Find where the given text appears and provide that cell's center as [x, y] coordinate. 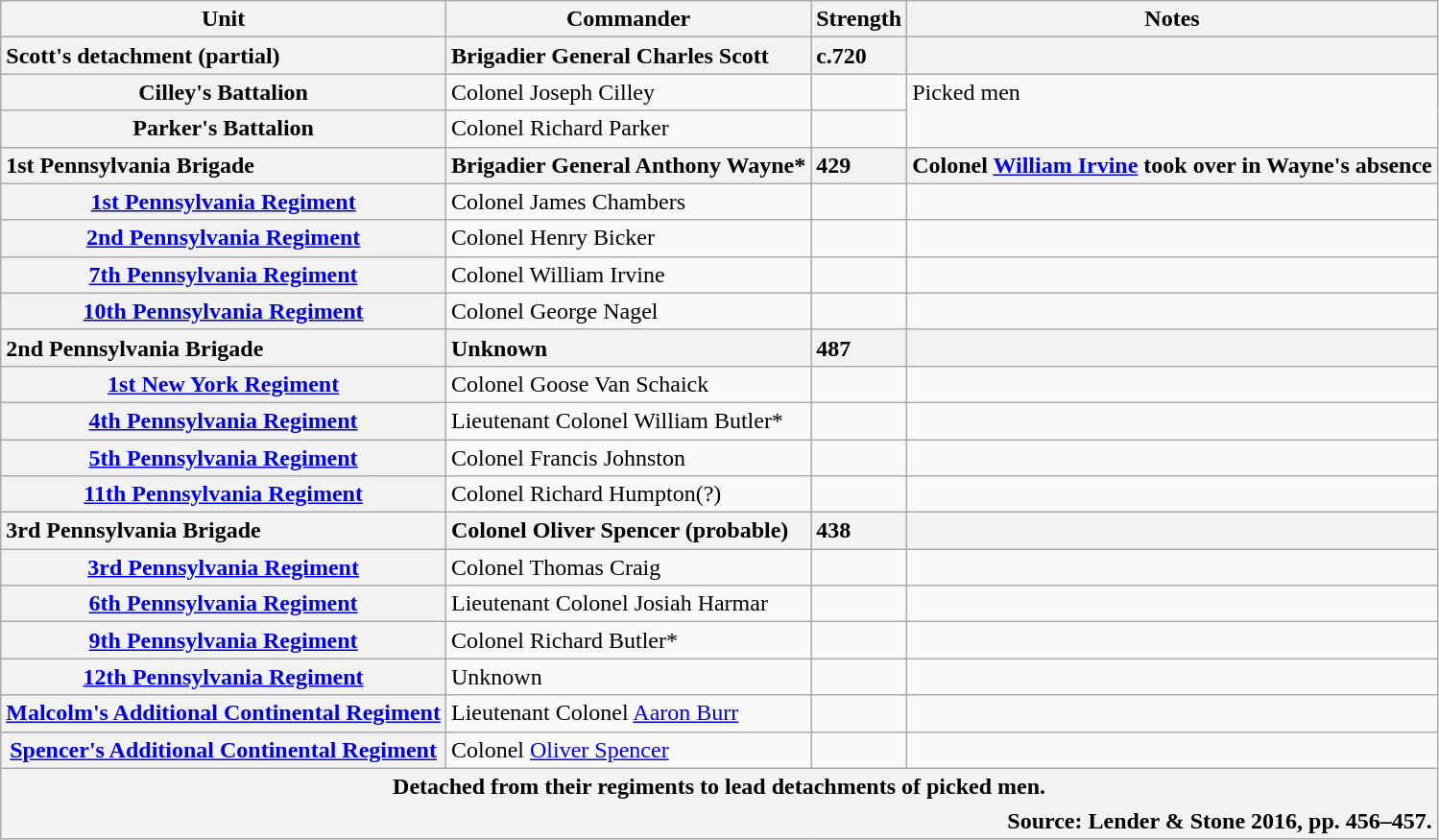
Strength [859, 19]
Colonel James Chambers [628, 202]
Source: Lender & Stone 2016, pp. 456–457. [720, 822]
2nd Pennsylvania Regiment [224, 238]
Colonel Joseph Cilley [628, 92]
Brigadier General Charles Scott [628, 56]
c.720 [859, 56]
7th Pennsylvania Regiment [224, 275]
3rd Pennsylvania Brigade [224, 531]
Colonel William Irvine took over in Wayne's absence [1173, 165]
9th Pennsylvania Regiment [224, 640]
Colonel George Nagel [628, 311]
Parker's Battalion [224, 129]
Commander [628, 19]
438 [859, 531]
Colonel Thomas Craig [628, 567]
Colonel Francis Johnston [628, 458]
Colonel Richard Parker [628, 129]
4th Pennsylvania Regiment [224, 420]
Picked men [1173, 110]
11th Pennsylvania Regiment [224, 494]
Colonel Henry Bicker [628, 238]
1st New York Regiment [224, 384]
Colonel Oliver Spencer (probable) [628, 531]
Colonel Goose Van Schaick [628, 384]
487 [859, 348]
Cilley's Battalion [224, 92]
1st Pennsylvania Brigade [224, 165]
Colonel Oliver Spencer [628, 750]
Lieutenant Colonel Aaron Burr [628, 713]
6th Pennsylvania Regiment [224, 604]
Colonel Richard Butler* [628, 640]
2nd Pennsylvania Brigade [224, 348]
3rd Pennsylvania Regiment [224, 567]
Notes [1173, 19]
Detached from their regiments to lead detachments of picked men. [720, 785]
10th Pennsylvania Regiment [224, 311]
Colonel William Irvine [628, 275]
1st Pennsylvania Regiment [224, 202]
5th Pennsylvania Regiment [224, 458]
429 [859, 165]
Unit [224, 19]
Malcolm's Additional Continental Regiment [224, 713]
Lieutenant Colonel Josiah Harmar [628, 604]
Lieutenant Colonel William Butler* [628, 420]
Spencer's Additional Continental Regiment [224, 750]
Scott's detachment (partial) [224, 56]
12th Pennsylvania Regiment [224, 677]
Brigadier General Anthony Wayne* [628, 165]
Colonel Richard Humpton(?) [628, 494]
